Extract the [X, Y] coordinate from the center of the cell holding the provided text.  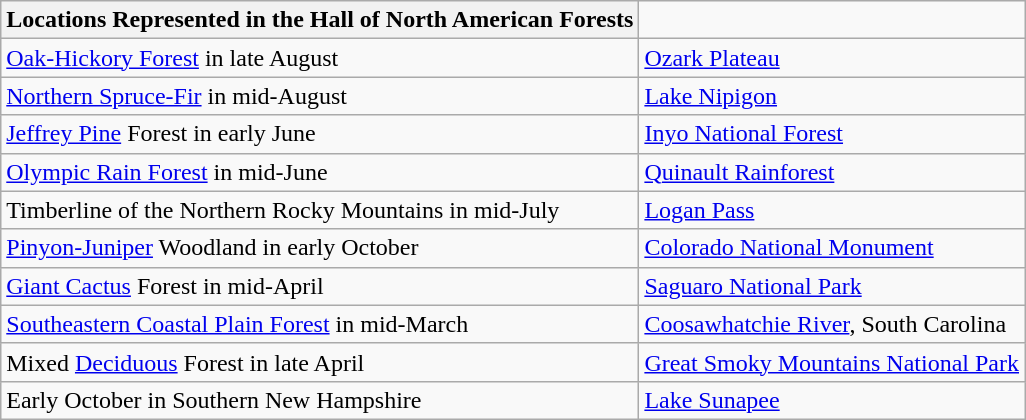
Jeffrey Pine Forest in early June [320, 134]
Great Smoky Mountains National Park [832, 362]
Olympic Rain Forest in mid-June [320, 172]
Timberline of the Northern Rocky Mountains in mid-July [320, 210]
Mixed Deciduous Forest in late April [320, 362]
Logan Pass [832, 210]
Inyo National Forest [832, 134]
Lake Sunapee [832, 400]
Coosawhatchie River, South Carolina [832, 324]
Ozark Plateau [832, 58]
Lake Nipigon [832, 96]
Early October in Southern New Hampshire [320, 400]
Quinault Rainforest [832, 172]
Colorado National Monument [832, 248]
Giant Cactus Forest in mid-April [320, 286]
Pinyon-Juniper Woodland in early October [320, 248]
Locations Represented in the Hall of North American Forests [320, 20]
Saguaro National Park [832, 286]
Oak-Hickory Forest in late August [320, 58]
Southeastern Coastal Plain Forest in mid-March [320, 324]
Northern Spruce-Fir in mid-August [320, 96]
